Extract the [X, Y] coordinate from the center of the cell holding the provided text.  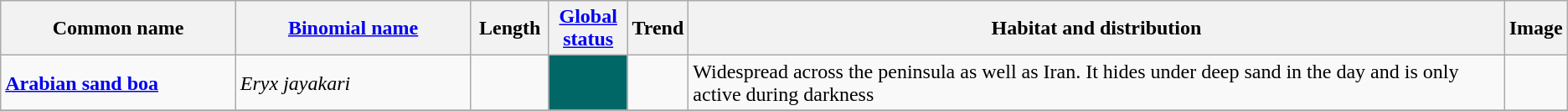
Global status [588, 29]
Length [510, 29]
Arabian sand boa [119, 82]
Image [1536, 29]
Common name [119, 29]
Widespread across the peninsula as well as Iran. It hides under deep sand in the day and is only active during darkness [1096, 82]
Binomial name [353, 29]
Eryx jayakari [353, 82]
Habitat and distribution [1096, 29]
Trend [658, 29]
